Extract the [X, Y] coordinate from the center of the cell holding the provided text.  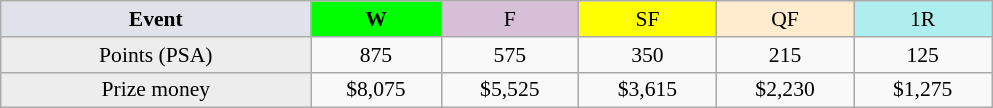
350 [648, 55]
SF [648, 19]
$8,075 [376, 90]
Event [156, 19]
$2,230 [785, 90]
215 [785, 55]
125 [923, 55]
875 [376, 55]
W [376, 19]
1R [923, 19]
$3,615 [648, 90]
Points (PSA) [156, 55]
QF [785, 19]
Prize money [156, 90]
F [510, 19]
$5,525 [510, 90]
$1,275 [923, 90]
575 [510, 55]
